Pinpoint the cell where the given text exists, returning its (X, Y) midpoint coordinate. 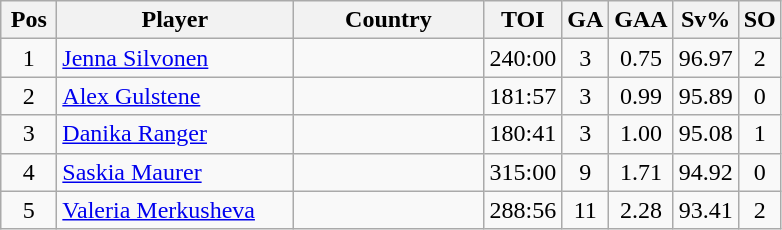
Jenna Silvonen (175, 58)
288:56 (523, 210)
1.71 (641, 172)
Alex Gulstene (175, 96)
95.08 (706, 134)
Saskia Maurer (175, 172)
2.28 (641, 210)
240:00 (523, 58)
Pos (29, 20)
0.75 (641, 58)
95.89 (706, 96)
180:41 (523, 134)
Country (388, 20)
TOI (523, 20)
Danika Ranger (175, 134)
5 (29, 210)
GAA (641, 20)
SO (760, 20)
1.00 (641, 134)
96.97 (706, 58)
Valeria Merkusheva (175, 210)
0.99 (641, 96)
Player (175, 20)
181:57 (523, 96)
GA (586, 20)
315:00 (523, 172)
4 (29, 172)
Sv% (706, 20)
93.41 (706, 210)
94.92 (706, 172)
11 (586, 210)
9 (586, 172)
